Capture the cell that displays the provided text and extract its [X, Y] central coordinate. 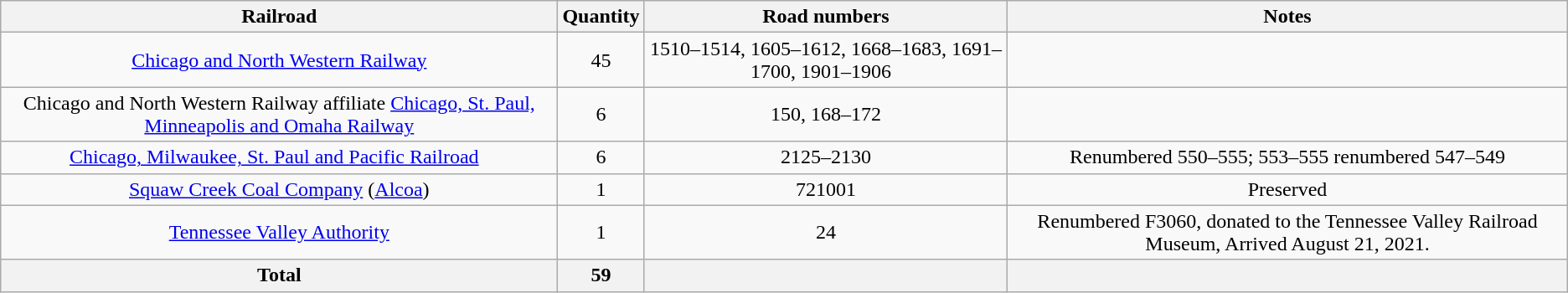
Chicago, Milwaukee, St. Paul and Pacific Railroad [280, 157]
Chicago and North Western Railway [280, 60]
Renumbered F3060, donated to the Tennessee Valley Railroad Museum, Arrived August 21, 2021. [1287, 233]
2125–2130 [826, 157]
59 [601, 275]
45 [601, 60]
150, 168–172 [826, 114]
Preserved [1287, 189]
Quantity [601, 17]
Chicago and North Western Railway affiliate Chicago, St. Paul, Minneapolis and Omaha Railway [280, 114]
Tennessee Valley Authority [280, 233]
Renumbered 550–555; 553–555 renumbered 547–549 [1287, 157]
Total [280, 275]
24 [826, 233]
1510–1514, 1605–1612, 1668–1683, 1691–1700, 1901–1906 [826, 60]
Railroad [280, 17]
Squaw Creek Coal Company (Alcoa) [280, 189]
Notes [1287, 17]
Road numbers [826, 17]
721001 [826, 189]
